Locate the cell with the specified text and output its [x, y] center coordinate. 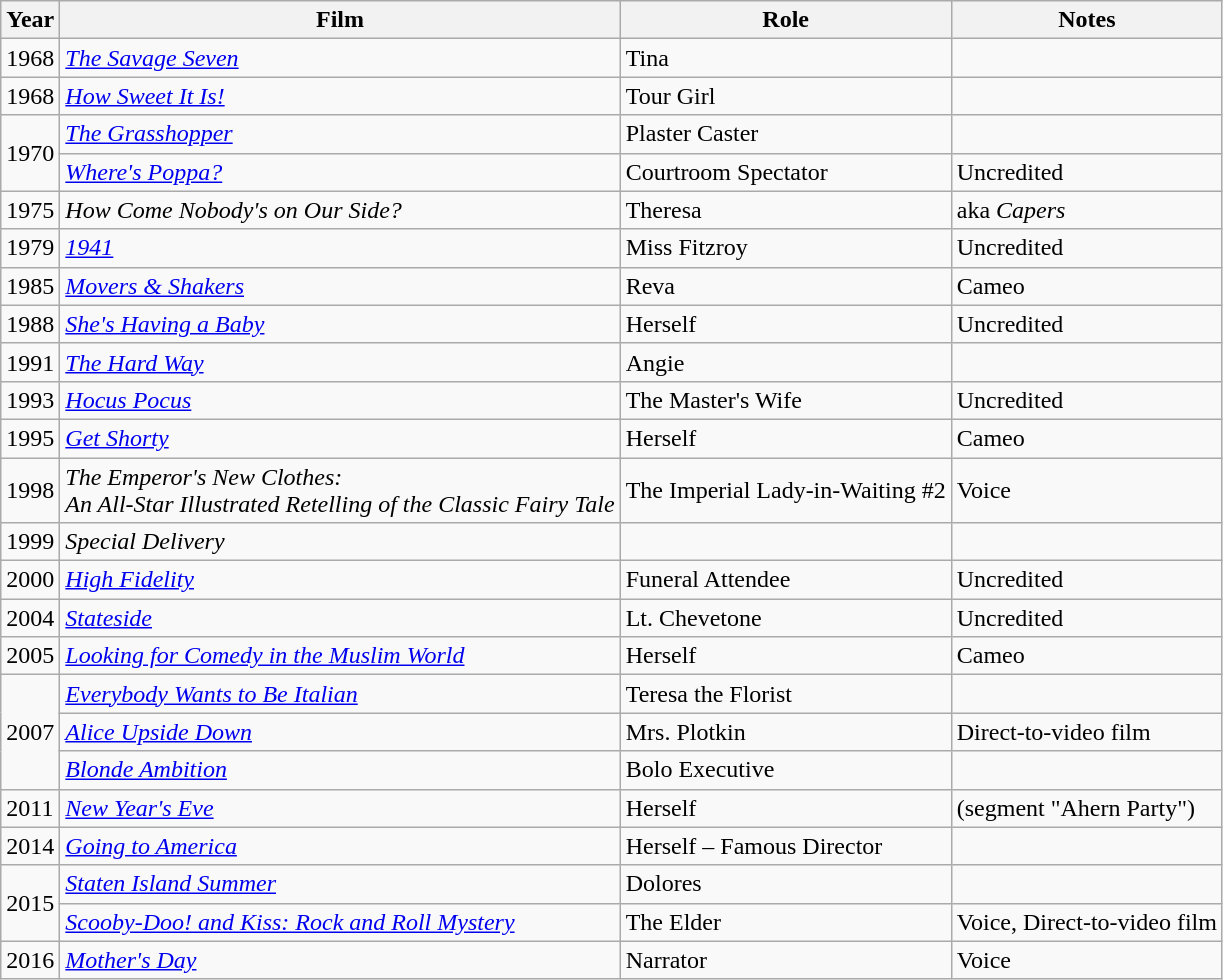
Going to America [340, 846]
How Sweet It Is! [340, 96]
Scooby-Doo! and Kiss: Rock and Roll Mystery [340, 922]
Herself – Famous Director [786, 846]
The Hard Way [340, 362]
Reva [786, 286]
Mother's Day [340, 960]
1979 [30, 248]
Funeral Attendee [786, 580]
Where's Poppa? [340, 172]
1988 [30, 324]
Direct-to-video film [1086, 732]
Voice, Direct-to-video film [1086, 922]
Tina [786, 58]
The Imperial Lady-in-Waiting #2 [786, 490]
She's Having a Baby [340, 324]
Miss Fitzroy [786, 248]
Special Delivery [340, 542]
1995 [30, 438]
2016 [30, 960]
Teresa the Florist [786, 694]
1985 [30, 286]
Role [786, 20]
2015 [30, 903]
1941 [340, 248]
Lt. Chevetone [786, 618]
Movers & Shakers [340, 286]
Narrator [786, 960]
1975 [30, 210]
Mrs. Plotkin [786, 732]
2011 [30, 808]
2000 [30, 580]
Year [30, 20]
2014 [30, 846]
The Master's Wife [786, 400]
1999 [30, 542]
The Emperor's New Clothes:An All-Star Illustrated Retelling of the Classic Fairy Tale [340, 490]
Film [340, 20]
Staten Island Summer [340, 884]
Courtroom Spectator [786, 172]
Angie [786, 362]
Tour Girl [786, 96]
(segment "Ahern Party") [1086, 808]
Blonde Ambition [340, 770]
2005 [30, 656]
High Fidelity [340, 580]
The Grasshopper [340, 134]
1991 [30, 362]
1993 [30, 400]
Notes [1086, 20]
aka Capers [1086, 210]
How Come Nobody's on Our Side? [340, 210]
1970 [30, 153]
Dolores [786, 884]
2007 [30, 732]
Get Shorty [340, 438]
New Year's Eve [340, 808]
1998 [30, 490]
Hocus Pocus [340, 400]
Looking for Comedy in the Muslim World [340, 656]
Plaster Caster [786, 134]
Everybody Wants to Be Italian [340, 694]
The Savage Seven [340, 58]
Stateside [340, 618]
Alice Upside Down [340, 732]
2004 [30, 618]
Bolo Executive [786, 770]
Theresa [786, 210]
The Elder [786, 922]
